Provide the [X, Y] coordinate of the cell's center where the given text is located.  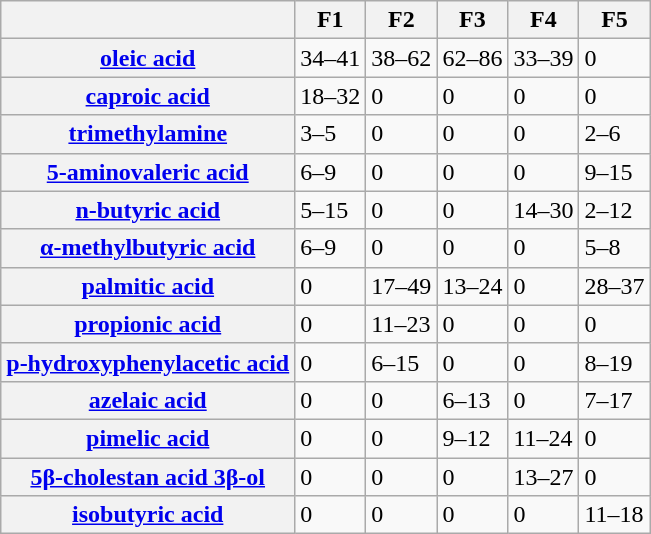
n-butyric acid [148, 210]
62–86 [472, 58]
5-aminovaleric acid [148, 172]
p-hydroxyphenylacetic acid [148, 362]
isobutyric acid [148, 515]
11–23 [402, 324]
28–37 [614, 286]
33–39 [544, 58]
11–18 [614, 515]
trimethylamine [148, 134]
17–49 [402, 286]
5–15 [330, 210]
α-methylbutyric acid [148, 248]
2–12 [614, 210]
9–15 [614, 172]
38–62 [402, 58]
7–17 [614, 400]
8–19 [614, 362]
6–13 [472, 400]
F2 [402, 20]
2–6 [614, 134]
oleic acid [148, 58]
5β-cholestan acid 3β-ol [148, 477]
F4 [544, 20]
6–15 [402, 362]
14–30 [544, 210]
5–8 [614, 248]
18–32 [330, 96]
9–12 [472, 438]
F3 [472, 20]
13–27 [544, 477]
3–5 [330, 134]
caproic acid [148, 96]
azelaic acid [148, 400]
palmitic acid [148, 286]
pimelic acid [148, 438]
propionic acid [148, 324]
F5 [614, 20]
11–24 [544, 438]
34–41 [330, 58]
F1 [330, 20]
13–24 [472, 286]
